Output the (X, Y) coordinate of the center of the cell containing the given text.  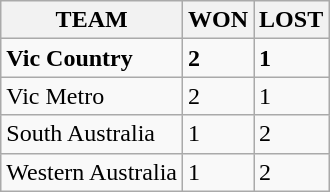
TEAM (92, 20)
WON (218, 20)
Vic Country (92, 58)
Western Australia (92, 172)
South Australia (92, 134)
Vic Metro (92, 96)
LOST (292, 20)
